Return [X, Y] of the center of cell containing provided text 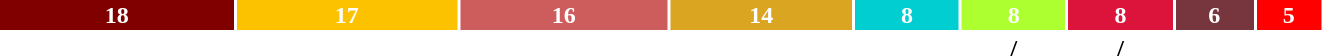
6 [1214, 15]
5 [1288, 15]
17 [348, 15]
18 [117, 15]
16 [564, 15]
14 [762, 15]
